Scan for the cell matching the given text and deliver its (X, Y) coordinate at center. 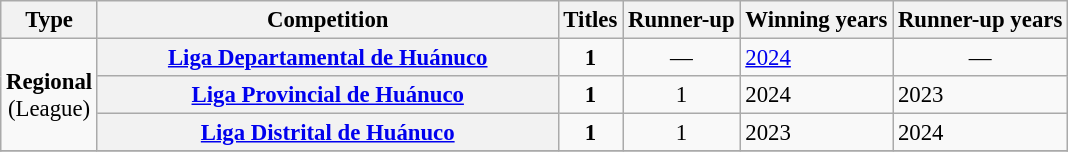
Titles (590, 20)
Liga Departamental de Huánuco (328, 58)
Winning years (816, 20)
Runner-up (682, 20)
Runner-up years (980, 20)
Type (50, 20)
Regional(League) (50, 96)
Competition (328, 20)
Liga Provincial de Huánuco (328, 95)
Liga Distrital de Huánuco (328, 133)
